Locate the cell with the specified text and output its [X, Y] center coordinate. 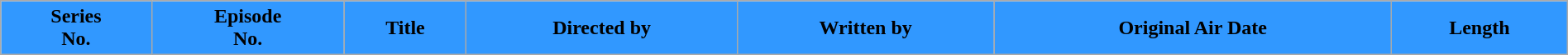
Original Air Date [1193, 28]
EpisodeNo. [248, 28]
SeriesNo. [76, 28]
Length [1479, 28]
Directed by [602, 28]
Written by [865, 28]
Title [405, 28]
